Search for the cell housing the specified text and yield its (X, Y) center coordinate. 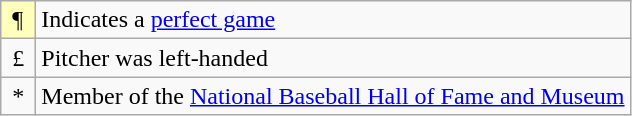
Indicates a perfect game (333, 20)
Member of the National Baseball Hall of Fame and Museum (333, 96)
Pitcher was left-handed (333, 58)
* (18, 96)
£ (18, 58)
¶ (18, 20)
